Extract the [X, Y] coordinate from the center of the cell holding the provided text.  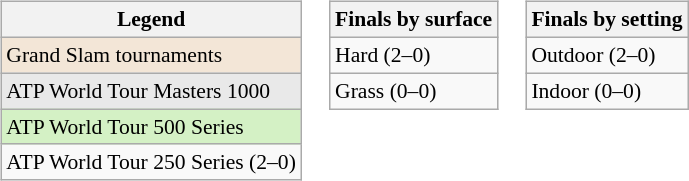
Indoor (0–0) [606, 91]
Finals by setting [606, 20]
Outdoor (2–0) [606, 55]
Legend [151, 20]
ATP World Tour 250 Series (2–0) [151, 162]
Finals by surface [414, 20]
Grand Slam tournaments [151, 55]
ATP World Tour 500 Series [151, 127]
ATP World Tour Masters 1000 [151, 91]
Grass (0–0) [414, 91]
Hard (2–0) [414, 55]
